Output the (X, Y) coordinate of the center of the cell containing the given text.  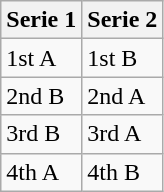
3rd A (122, 134)
4th A (42, 172)
Serie 1 (42, 20)
2nd A (122, 96)
Serie 2 (122, 20)
1st B (122, 58)
4th B (122, 172)
2nd B (42, 96)
3rd B (42, 134)
1st A (42, 58)
